Return the [X, Y] coordinate for the center point of the cell that contains the specified text.  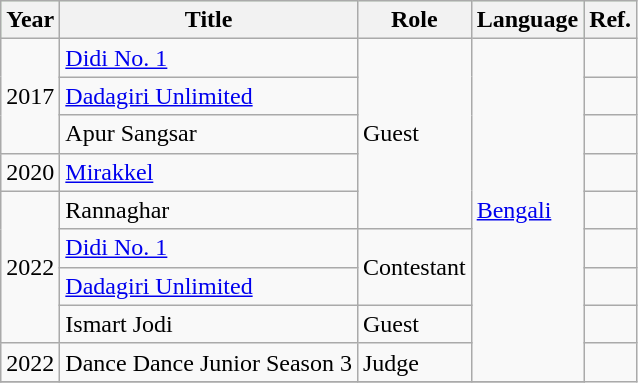
Rannaghar [209, 210]
Role [414, 20]
Bengali [527, 210]
Apur Sangsar [209, 134]
Title [209, 20]
Ismart Jodi [209, 324]
Year [30, 20]
Mirakkel [209, 172]
Language [527, 20]
Judge [414, 362]
2017 [30, 96]
Ref. [610, 20]
Dance Dance Junior Season 3 [209, 362]
Contestant [414, 267]
2020 [30, 172]
